Determine the [x, y] coordinate at the center of the cell enclosing the given text.  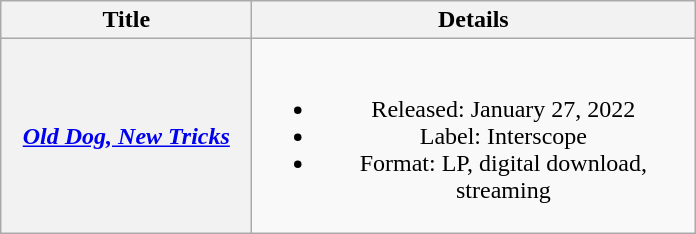
Details [474, 20]
Title [126, 20]
Released: January 27, 2022Label: InterscopeFormat: LP, digital download, streaming [474, 136]
Old Dog, New Tricks [126, 136]
